Capture the cell that displays the provided text and extract its [x, y] central coordinate. 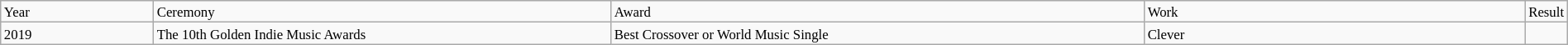
Work [1335, 12]
Best Crossover or World Music Single [878, 33]
2019 [78, 33]
Award [878, 12]
The 10th Golden Indie Music Awards [382, 33]
Ceremony [382, 12]
Clever [1335, 33]
Year [78, 12]
Result [1546, 12]
